Pinpoint the cell where the given text exists, returning its (x, y) midpoint coordinate. 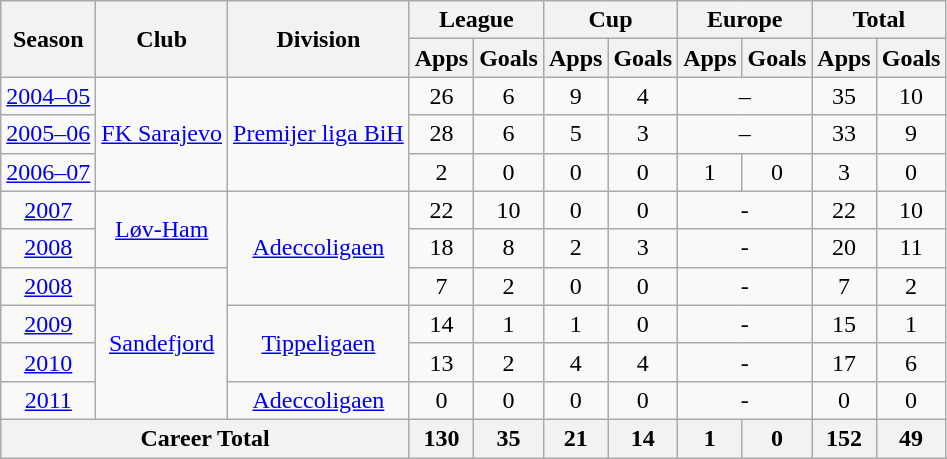
Sandefjord (162, 343)
26 (441, 96)
20 (844, 248)
2004–05 (48, 96)
Division (319, 39)
FK Sarajevo (162, 134)
Tippeligaen (319, 343)
2009 (48, 324)
13 (441, 362)
5 (575, 134)
21 (575, 438)
2006–07 (48, 172)
33 (844, 134)
Career Total (205, 438)
28 (441, 134)
2005–06 (48, 134)
18 (441, 248)
11 (911, 248)
130 (441, 438)
Europe (745, 20)
Premijer liga BiH (319, 134)
Season (48, 39)
17 (844, 362)
League (476, 20)
Cup (610, 20)
Løv-Ham (162, 229)
15 (844, 324)
8 (509, 248)
Total (879, 20)
Club (162, 39)
152 (844, 438)
2011 (48, 400)
2010 (48, 362)
49 (911, 438)
2007 (48, 210)
